Determine the (x, y) coordinate at the center of the cell enclosing the given text.  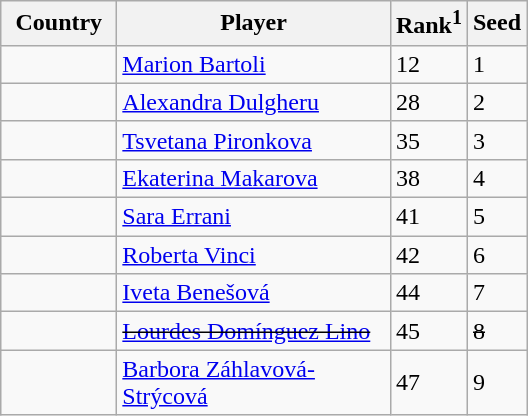
3 (496, 140)
Tsvetana Pironkova (254, 140)
Sara Errani (254, 217)
45 (428, 331)
2 (496, 102)
41 (428, 217)
7 (496, 293)
4 (496, 178)
5 (496, 217)
42 (428, 255)
6 (496, 255)
35 (428, 140)
1 (496, 64)
Iveta Benešová (254, 293)
Roberta Vinci (254, 255)
Marion Bartoli (254, 64)
47 (428, 382)
Player (254, 24)
38 (428, 178)
Rank1 (428, 24)
12 (428, 64)
44 (428, 293)
9 (496, 382)
8 (496, 331)
28 (428, 102)
Seed (496, 24)
Lourdes Domínguez Lino (254, 331)
Alexandra Dulgheru (254, 102)
Ekaterina Makarova (254, 178)
Barbora Záhlavová-Strýcová (254, 382)
Country (59, 24)
